Provide the [X, Y] coordinate of the cell's center where the given text is located.  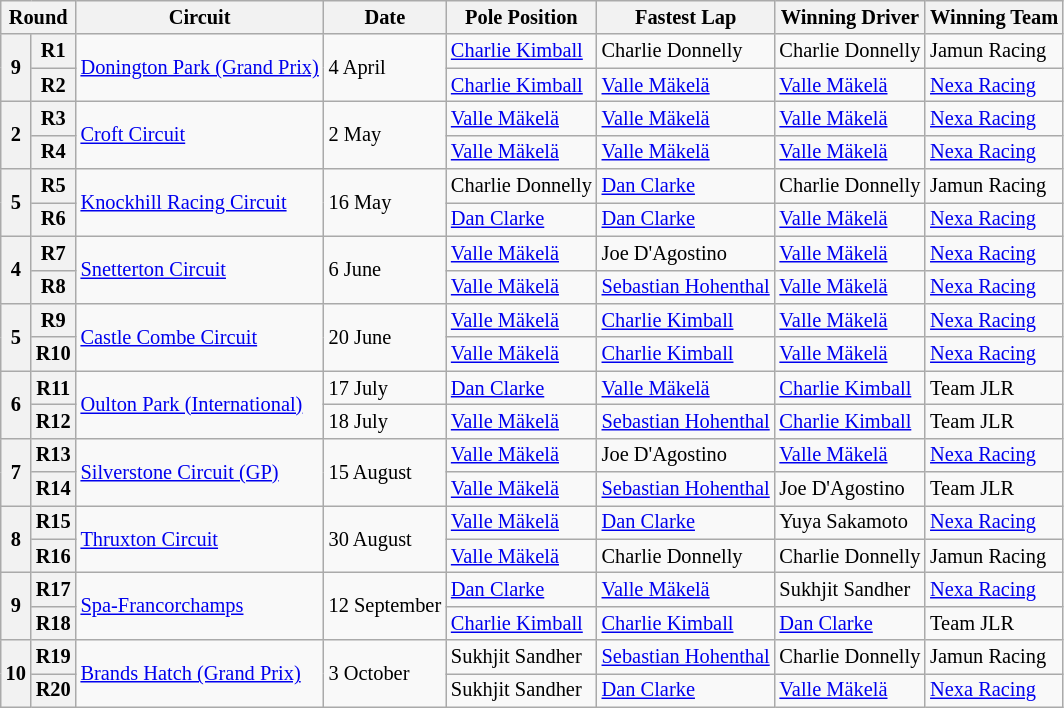
R5 [54, 186]
6 June [385, 270]
R19 [54, 657]
20 June [385, 336]
30 August [385, 538]
R7 [54, 253]
Thruxton Circuit [200, 538]
2 May [385, 134]
Winning Driver [850, 17]
R17 [54, 589]
Silverstone Circuit (GP) [200, 472]
R2 [54, 85]
R8 [54, 287]
12 September [385, 606]
R14 [54, 489]
10 [16, 674]
3 October [385, 674]
Castle Combe Circuit [200, 336]
R11 [54, 388]
Date [385, 17]
Donington Park (Grand Prix) [200, 68]
R4 [54, 152]
R20 [54, 690]
6 [16, 404]
Oulton Park (International) [200, 404]
4 April [385, 68]
4 [16, 270]
8 [16, 538]
R9 [54, 320]
R18 [54, 623]
R12 [54, 421]
Spa-Francorchamps [200, 606]
7 [16, 472]
18 July [385, 421]
Brands Hatch (Grand Prix) [200, 674]
R10 [54, 354]
Round [38, 17]
R16 [54, 556]
Snetterton Circuit [200, 270]
Croft Circuit [200, 134]
16 May [385, 202]
17 July [385, 388]
Winning Team [994, 17]
2 [16, 134]
R1 [54, 51]
Yuya Sakamoto [850, 522]
R15 [54, 522]
R3 [54, 118]
R6 [54, 219]
Pole Position [522, 17]
R13 [54, 455]
Circuit [200, 17]
Knockhill Racing Circuit [200, 202]
Fastest Lap [686, 17]
15 August [385, 472]
